Provide the [X, Y] coordinate of the cell's center where the given text is located.  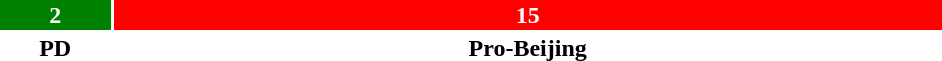
15 [528, 15]
2 [55, 15]
